Capture the cell that displays the provided text and extract its [x, y] central coordinate. 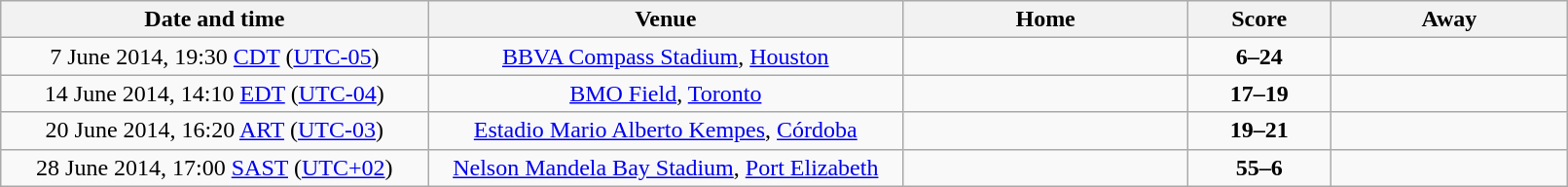
BMO Field, Toronto [666, 93]
17–19 [1258, 93]
Score [1258, 19]
Nelson Mandela Bay Stadium, Port Elizabeth [666, 168]
7 June 2014, 19:30 CDT (UTC-05) [214, 56]
Home [1045, 19]
55–6 [1258, 168]
Date and time [214, 19]
14 June 2014, 14:10 EDT (UTC-04) [214, 93]
6–24 [1258, 56]
28 June 2014, 17:00 SAST (UTC+02) [214, 168]
Venue [666, 19]
BBVA Compass Stadium, Houston [666, 56]
20 June 2014, 16:20 ART (UTC-03) [214, 131]
Away [1449, 19]
19–21 [1258, 131]
Estadio Mario Alberto Kempes, Córdoba [666, 131]
